Provide the [X, Y] coordinate of the cell's center where the given text is located.  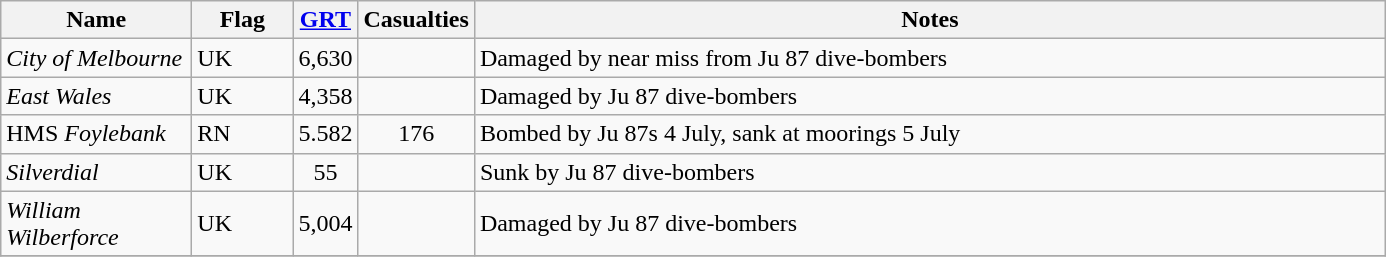
176 [416, 134]
55 [326, 172]
Bombed by Ju 87s 4 July, sank at moorings 5 July [930, 134]
Sunk by Ju 87 dive-bombers [930, 172]
William Wilberforce [96, 224]
Damaged by near miss from Ju 87 dive-bombers [930, 58]
Silverdial [96, 172]
5.582 [326, 134]
GRT [326, 20]
4,358 [326, 96]
East Wales [96, 96]
6,630 [326, 58]
Flag [242, 20]
5,004 [326, 224]
City of Melbourne [96, 58]
Casualties [416, 20]
Notes [930, 20]
Name [96, 20]
RN [242, 134]
HMS Foylebank [96, 134]
